Extract the [X, Y] coordinate from the center of the cell holding the provided text.  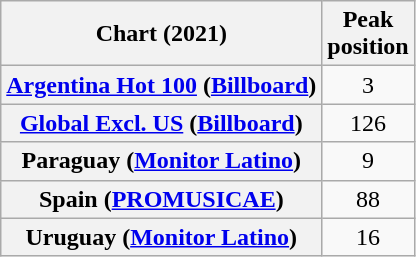
16 [368, 237]
Peak position [368, 34]
Global Excl. US (Billboard) [162, 123]
126 [368, 123]
88 [368, 199]
3 [368, 85]
9 [368, 161]
Spain (PROMUSICAE) [162, 199]
Chart (2021) [162, 34]
Uruguay (Monitor Latino) [162, 237]
Argentina Hot 100 (Billboard) [162, 85]
Paraguay (Monitor Latino) [162, 161]
